Search for the cell housing the specified text and yield its [x, y] center coordinate. 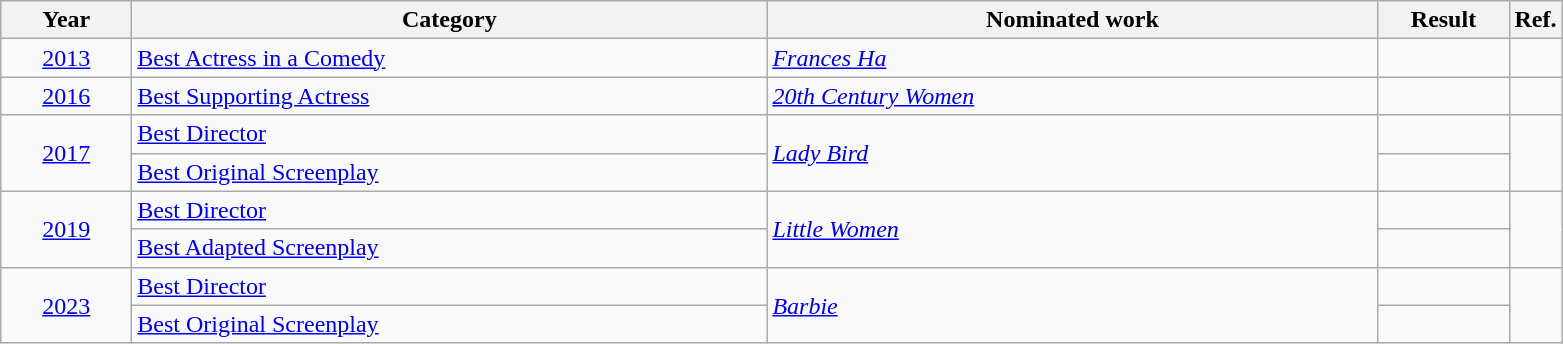
Little Women [1072, 229]
Frances Ha [1072, 58]
Ref. [1536, 20]
2013 [66, 58]
Barbie [1072, 305]
Year [66, 20]
Best Adapted Screenplay [450, 248]
Nominated work [1072, 20]
20th Century Women [1072, 96]
Best Supporting Actress [450, 96]
Lady Bird [1072, 153]
2019 [66, 229]
Result [1444, 20]
2023 [66, 305]
Category [450, 20]
2016 [66, 96]
2017 [66, 153]
Best Actress in a Comedy [450, 58]
